From the cell containing the given text, extract its center point as [X, Y] coordinate. 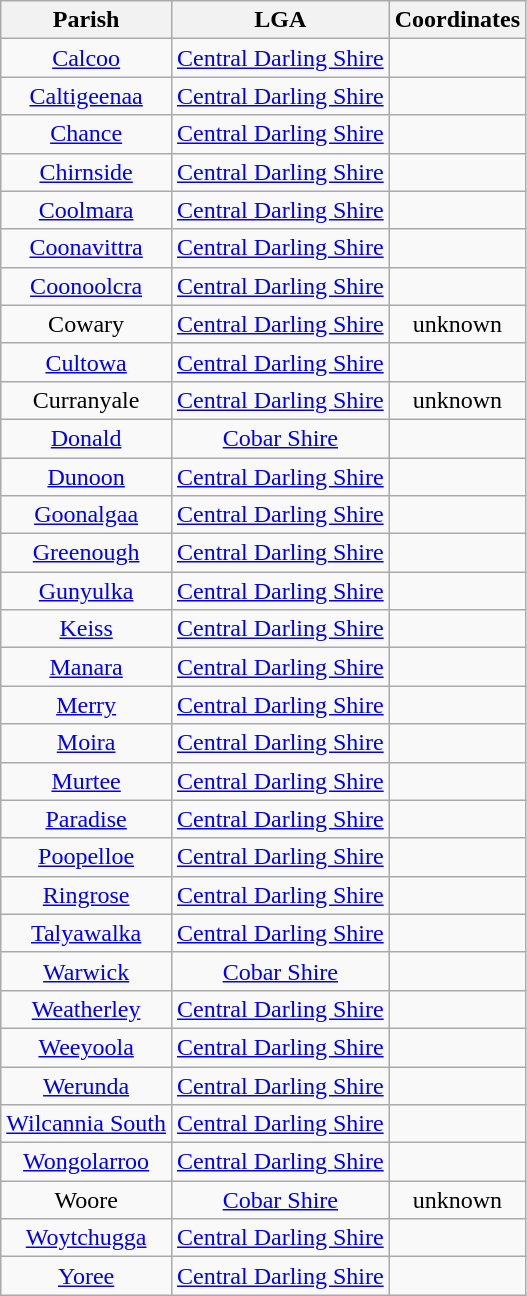
Merry [86, 705]
Manara [86, 667]
Paradise [86, 819]
Coonoolcra [86, 286]
Goonalgaa [86, 515]
Greenough [86, 553]
Murtee [86, 781]
Cultowa [86, 362]
Woytchugga [86, 1238]
Keiss [86, 629]
Curranyale [86, 400]
Coordinates [457, 20]
Woore [86, 1200]
Chirnside [86, 172]
Parish [86, 20]
Coolmara [86, 210]
Poopelloe [86, 857]
Weeyoola [86, 1047]
Yoree [86, 1276]
Caltigeenaa [86, 96]
Coonavittra [86, 248]
Weatherley [86, 1009]
Wongolarroo [86, 1162]
Ringrose [86, 895]
Werunda [86, 1085]
Calcoo [86, 58]
Moira [86, 743]
Cowary [86, 324]
Warwick [86, 971]
Gunyulka [86, 591]
Donald [86, 438]
Dunoon [86, 477]
Wilcannia South [86, 1124]
Talyawalka [86, 933]
LGA [280, 20]
Chance [86, 134]
